Determine the [X, Y] coordinate at the center of the cell enclosing the given text.  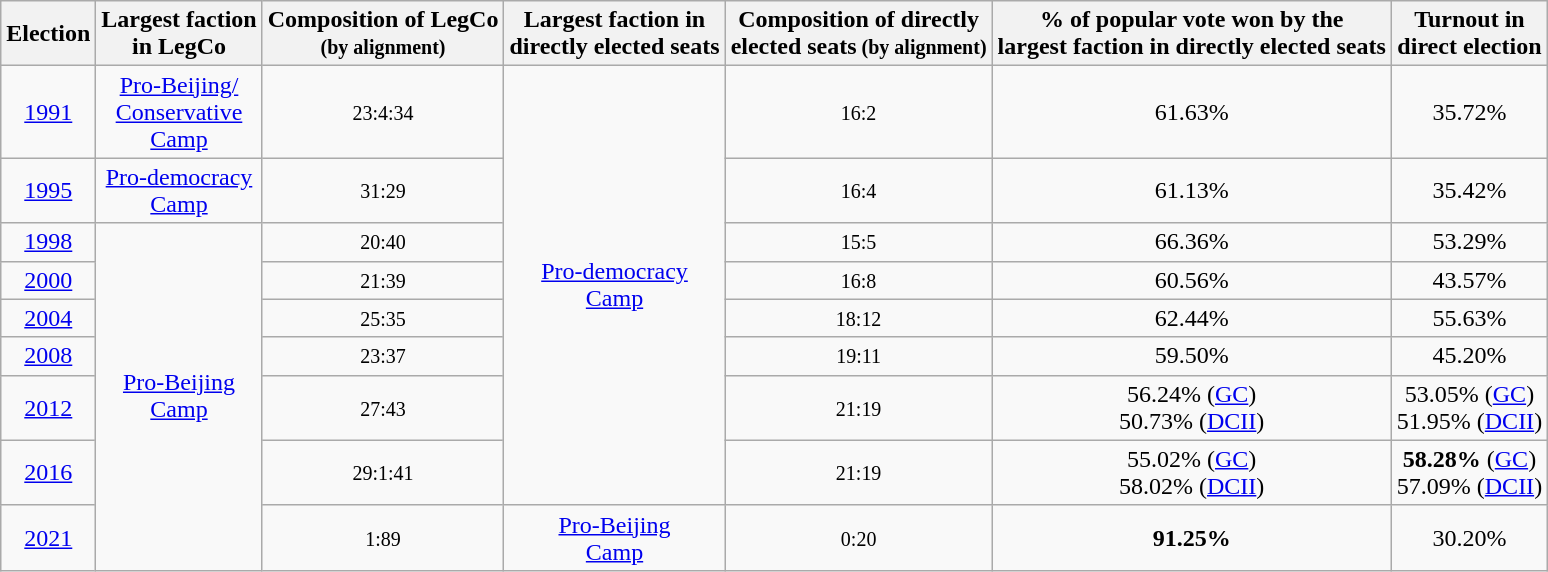
2012 [48, 408]
16:8 [858, 280]
19:11 [858, 356]
% of popular vote won by the largest faction in directly elected seats [1192, 34]
Pro-Beijing/Conservative Camp [179, 112]
59.50% [1192, 356]
53.05% (GC) 51.95% (DCII) [1469, 408]
91.25% [1192, 538]
2008 [48, 356]
1998 [48, 242]
18:12 [858, 318]
61.13% [1192, 190]
60.56% [1192, 280]
16:4 [858, 190]
Largest factionin LegCo [179, 34]
62.44% [1192, 318]
Composition of LegCo(by alignment) [383, 34]
2021 [48, 538]
15:5 [858, 242]
56.24% (GC) 50.73% (DCII) [1192, 408]
20:40 [383, 242]
Turnout in direct election [1469, 34]
66.36% [1192, 242]
Composition of directly elected seats (by alignment) [858, 34]
2004 [48, 318]
25:35 [383, 318]
31:29 [383, 190]
55.02% (GC) 58.02% (DCII) [1192, 472]
1:89 [383, 538]
53.29% [1469, 242]
55.63% [1469, 318]
2000 [48, 280]
21:39 [383, 280]
2016 [48, 472]
35.42% [1469, 190]
23:37 [383, 356]
58.28% (GC) 57.09% (DCII) [1469, 472]
Largest faction indirectly elected seats [614, 34]
29:1:41 [383, 472]
43.57% [1469, 280]
27:43 [383, 408]
35.72% [1469, 112]
30.20% [1469, 538]
0:20 [858, 538]
45.20% [1469, 356]
1995 [48, 190]
16:2 [858, 112]
1991 [48, 112]
Election [48, 34]
23:4:34 [383, 112]
61.63% [1192, 112]
